For the text-containing cell, return its midpoint in (X, Y) coordinate format. 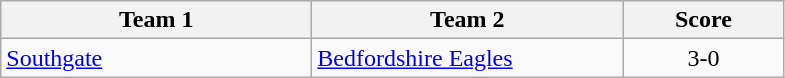
Score (704, 20)
Bedfordshire Eagles (468, 58)
Team 2 (468, 20)
Southgate (156, 58)
3-0 (704, 58)
Team 1 (156, 20)
